Search for the cell housing the specified text and yield its [X, Y] center coordinate. 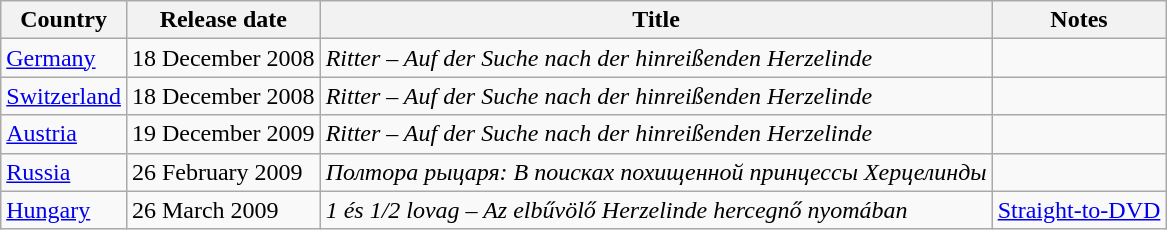
26 March 2009 [223, 210]
19 December 2009 [223, 134]
Release date [223, 20]
Austria [64, 134]
Title [656, 20]
Полтора рыцаря: В поисках похищенной принцессы Херцелинды [656, 172]
Notes [1079, 20]
Straight-to-DVD [1079, 210]
Switzerland [64, 96]
Hungary [64, 210]
Country [64, 20]
26 February 2009 [223, 172]
1 és 1/2 lovag – Az elbűvölő Herzelinde hercegnő nyomában [656, 210]
Germany [64, 58]
Russia [64, 172]
